Output the [x, y] coordinate of the center of the cell containing the given text.  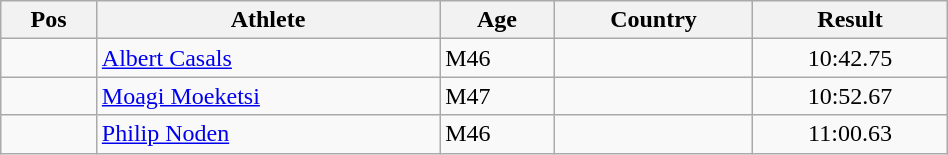
11:00.63 [850, 134]
Age [498, 20]
Country [653, 20]
10:52.67 [850, 96]
M47 [498, 96]
Pos [49, 20]
10:42.75 [850, 58]
Albert Casals [268, 58]
Philip Noden [268, 134]
Moagi Moeketsi [268, 96]
Result [850, 20]
Athlete [268, 20]
